Identify which cell holds the provided text, then report its (X, Y) central coordinate. 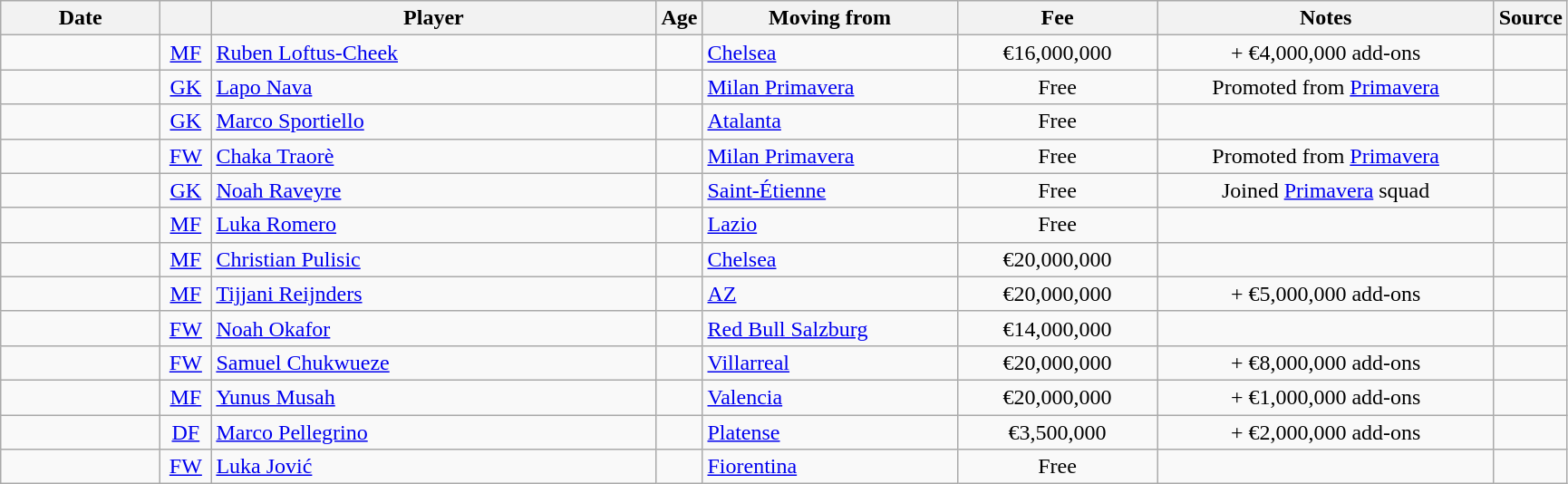
Tijjani Reijnders (433, 294)
Valencia (830, 397)
Source (1530, 18)
+ €1,000,000 add-ons (1325, 397)
€3,500,000 (1057, 432)
+ €2,000,000 add-ons (1325, 432)
Lapo Nava (433, 87)
€16,000,000 (1057, 53)
Marco Pellegrino (433, 432)
Noah Okafor (433, 328)
Marco Sportiello (433, 121)
+ €5,000,000 add-ons (1325, 294)
Noah Raveyre (433, 190)
Moving from (830, 18)
+ €4,000,000 add-ons (1325, 53)
€14,000,000 (1057, 328)
Date (81, 18)
AZ (830, 294)
Samuel Chukwueze (433, 363)
Lazio (830, 225)
Fee (1057, 18)
Fiorentina (830, 467)
Saint-Étienne (830, 190)
Age (680, 18)
Player (433, 18)
Yunus Musah (433, 397)
Villarreal (830, 363)
Red Bull Salzburg (830, 328)
Platense (830, 432)
+ €8,000,000 add-ons (1325, 363)
Christian Pulisic (433, 259)
Atalanta (830, 121)
Luka Jović (433, 467)
Chaka Traorè (433, 156)
Ruben Loftus-Cheek (433, 53)
Notes (1325, 18)
DF (186, 432)
Joined Primavera squad (1325, 190)
Luka Romero (433, 225)
